Capture the cell that displays the provided text and extract its [x, y] central coordinate. 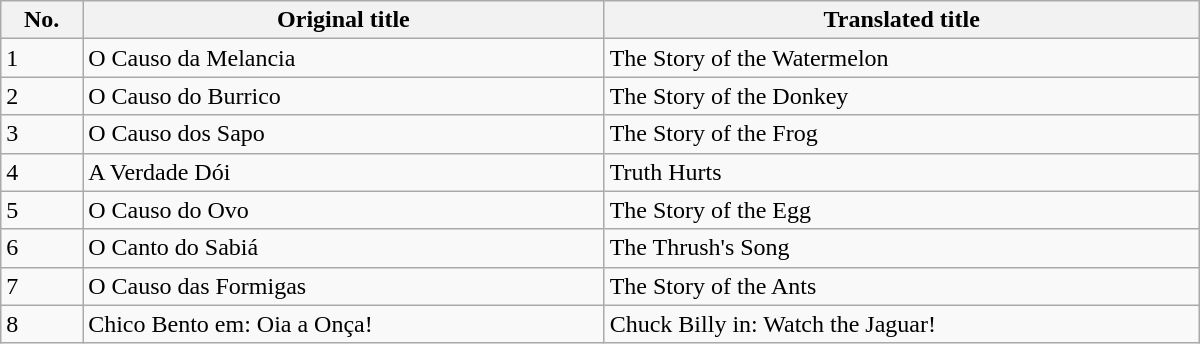
2 [42, 96]
Chuck Billy in: Watch the Jaguar! [902, 324]
O Canto do Sabiá [344, 248]
Original title [344, 20]
The Thrush's Song [902, 248]
Translated title [902, 20]
Chico Bento em: Oia a Onça! [344, 324]
A Verdade Dói [344, 172]
O Causo do Burrico [344, 96]
The Story of the Watermelon [902, 58]
The Story of the Ants [902, 286]
6 [42, 248]
O Causo da Melancia [344, 58]
O Causo do Ovo [344, 210]
The Story of the Donkey [902, 96]
Truth Hurts [902, 172]
5 [42, 210]
The Story of the Frog [902, 134]
1 [42, 58]
O Causo dos Sapo [344, 134]
4 [42, 172]
No. [42, 20]
3 [42, 134]
The Story of the Egg [902, 210]
O Causo das Formigas [344, 286]
8 [42, 324]
7 [42, 286]
